Provide the [X, Y] coordinate of the cell's center where the given text is located.  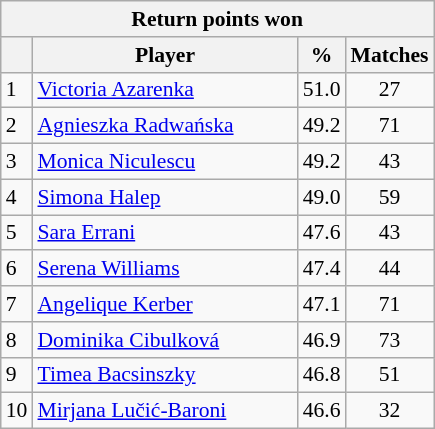
51 [389, 375]
7 [17, 304]
Return points won [218, 19]
44 [389, 269]
27 [389, 90]
47.4 [322, 269]
73 [389, 340]
47.6 [322, 233]
Player [164, 55]
3 [17, 162]
Angelique Kerber [164, 304]
5 [17, 233]
Mirjana Lučić-Baroni [164, 411]
Simona Halep [164, 197]
6 [17, 269]
Victoria Azarenka [164, 90]
46.9 [322, 340]
2 [17, 126]
% [322, 55]
10 [17, 411]
Timea Bacsinszky [164, 375]
59 [389, 197]
Agnieszka Radwańska [164, 126]
Serena Williams [164, 269]
4 [17, 197]
8 [17, 340]
32 [389, 411]
Dominika Cibulková [164, 340]
Sara Errani [164, 233]
49.0 [322, 197]
1 [17, 90]
46.6 [322, 411]
46.8 [322, 375]
47.1 [322, 304]
9 [17, 375]
51.0 [322, 90]
Monica Niculescu [164, 162]
Matches [389, 55]
